Provide the [X, Y] coordinate of the cell's center where the given text is located.  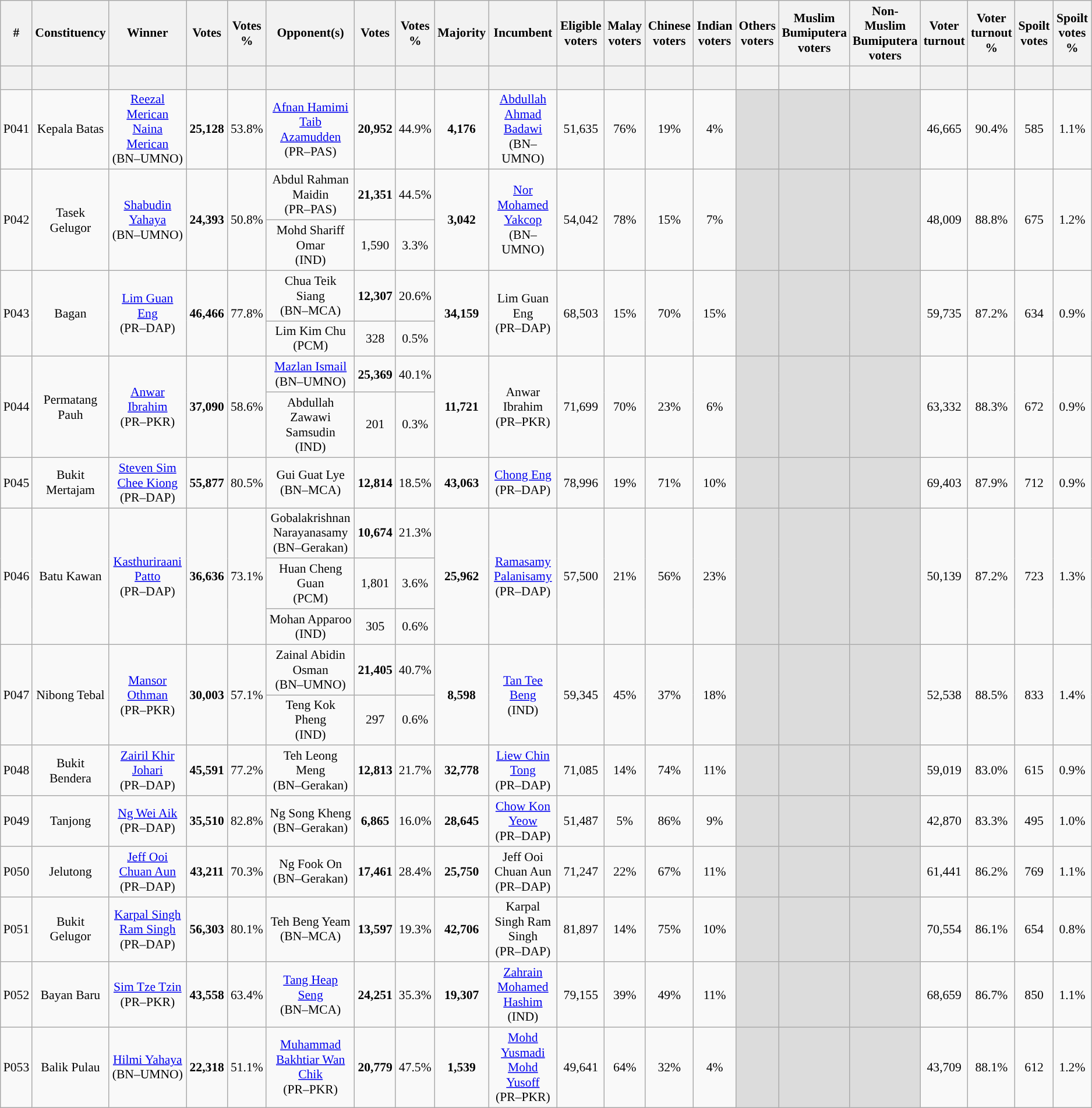
Mohd Yusmadi Mohd Yusoff(PR–PKR) [523, 1068]
Incumbent [523, 33]
12,813 [375, 771]
70.3% [247, 871]
25,962 [461, 576]
# [16, 33]
19.3% [415, 929]
495 [1034, 821]
57.1% [247, 694]
51,635 [581, 129]
6% [715, 407]
Zainal Abidin Osman(BN–UMNO) [310, 670]
22% [625, 871]
769 [1034, 871]
13,597 [375, 929]
Abdullah Ahmad Badawi(BN–UMNO) [523, 129]
21,405 [375, 670]
63.4% [247, 995]
55,877 [207, 482]
7% [715, 220]
43,709 [945, 1068]
Zahrain Mohamed Hashim(IND) [523, 995]
297 [375, 720]
88.8% [991, 220]
20.6% [415, 296]
12,814 [375, 482]
46,466 [207, 313]
Teh Leong Meng(BN–Gerakan) [310, 771]
Tasek Gelugor [70, 220]
1,590 [375, 246]
18% [715, 694]
Tang Heap Seng(BN–MCA) [310, 995]
24,251 [375, 995]
81,897 [581, 929]
Nibong Tebal [70, 694]
Gui Guat Lye(BN–MCA) [310, 482]
328 [375, 339]
634 [1034, 313]
654 [1034, 929]
Abdullah Zawawi Samsudin(IND) [310, 425]
P050 [16, 871]
59,735 [945, 313]
86.2% [991, 871]
Balik Pulau [70, 1068]
305 [375, 627]
Eligible voters [581, 33]
1.4% [1072, 694]
67% [670, 871]
18.5% [415, 482]
79,155 [581, 995]
Huan Cheng Guan(PCM) [310, 584]
28,645 [461, 821]
Mohan Apparoo(IND) [310, 627]
Lim Kim Chu(PCM) [310, 339]
P041 [16, 129]
Bagan [70, 313]
76% [625, 129]
77.8% [247, 313]
Permatang Pauh [70, 407]
43,558 [207, 995]
712 [1034, 482]
P043 [16, 313]
Gobalakrishnan Narayanasamy(BN–Gerakan) [310, 534]
Liew Chin Tong(PR–DAP) [523, 771]
Sim Tze Tzin(PR–PKR) [148, 995]
Majority [461, 33]
P049 [16, 821]
34,159 [461, 313]
21,351 [375, 195]
4,176 [461, 129]
0.8% [1072, 929]
25,128 [207, 129]
612 [1034, 1068]
59,345 [581, 694]
Tan Tee Beng(IND) [523, 694]
20,952 [375, 129]
57,500 [581, 576]
44.5% [415, 195]
53.8% [247, 129]
Ramasamy Palanisamy(PR–DAP) [523, 576]
51.1% [247, 1068]
6,865 [375, 821]
35.3% [415, 995]
Indian voters [715, 33]
Winner [148, 33]
86.7% [991, 995]
71,699 [581, 407]
68,659 [945, 995]
50.8% [247, 220]
88.3% [991, 407]
201 [375, 425]
3.3% [415, 246]
1.0% [1072, 821]
P052 [16, 995]
49,641 [581, 1068]
21.7% [415, 771]
Muslim Bumiputera voters [814, 33]
82.8% [247, 821]
86% [670, 821]
43,211 [207, 871]
80.1% [247, 929]
42,706 [461, 929]
43,063 [461, 482]
Chong Eng(PR–DAP) [523, 482]
28.4% [415, 871]
37% [670, 694]
39% [625, 995]
40.1% [415, 374]
Voter turnout % [991, 33]
Chow Kon Yeow(PR–DAP) [523, 821]
90.4% [991, 129]
20,779 [375, 1068]
P047 [16, 694]
P046 [16, 576]
Ng Fook On(BN–Gerakan) [310, 871]
615 [1034, 771]
1.3% [1072, 576]
Bukit Bendera [70, 771]
833 [1034, 694]
585 [1034, 129]
54,042 [581, 220]
Chua Teik Siang(BN–MCA) [310, 296]
74% [670, 771]
Bukit Mertajam [70, 482]
21% [625, 576]
71,085 [581, 771]
Jelutong [70, 871]
Voter turnout [945, 33]
80.5% [247, 482]
21.3% [415, 534]
77.2% [247, 771]
Non-Muslim Bumiputera voters [885, 33]
78,996 [581, 482]
45,591 [207, 771]
36,636 [207, 576]
Chinese voters [670, 33]
Zairil Khir Johari(PR–DAP) [148, 771]
16.0% [415, 821]
50,139 [945, 576]
Kepala Batas [70, 129]
71,247 [581, 871]
Constituency [70, 33]
73.1% [247, 576]
Spoilt votes % [1072, 33]
58.6% [247, 407]
75% [670, 929]
51,487 [581, 821]
25,369 [375, 374]
52,538 [945, 694]
32,778 [461, 771]
P053 [16, 1068]
Steven Sim Chee Kiong(PR–DAP) [148, 482]
3,042 [461, 220]
22,318 [207, 1068]
0.5% [415, 339]
24,393 [207, 220]
64% [625, 1068]
83.3% [991, 821]
37,090 [207, 407]
Ng Wei Aik(PR–DAP) [148, 821]
88.1% [991, 1068]
Reezal Merican Naina Merican(BN–UMNO) [148, 129]
17,461 [375, 871]
P042 [16, 220]
61,441 [945, 871]
Abdul Rahman Maidin(PR–PAS) [310, 195]
Ng Song Kheng(BN–Gerakan) [310, 821]
25,750 [461, 871]
10,674 [375, 534]
Muhammad Bakhtiar Wan Chik(PR–PKR) [310, 1068]
86.1% [991, 929]
83.0% [991, 771]
32% [670, 1068]
69,403 [945, 482]
Tanjong [70, 821]
Mansor Othman(PR–PKR) [148, 694]
40.7% [415, 670]
9% [715, 821]
Shabudin Yahaya(BN–UMNO) [148, 220]
Malay voters [625, 33]
44.9% [415, 129]
48,009 [945, 220]
Teng Kok Pheng(IND) [310, 720]
P051 [16, 929]
723 [1034, 576]
Mohd Shariff Omar(IND) [310, 246]
71% [670, 482]
Hilmi Yahaya(BN–UMNO) [148, 1068]
87.9% [991, 482]
30,003 [207, 694]
3.6% [415, 584]
68,503 [581, 313]
Bukit Gelugor [70, 929]
0.3% [415, 425]
Mazlan Ismail(BN–UMNO) [310, 374]
88.5% [991, 694]
45% [625, 694]
P048 [16, 771]
675 [1034, 220]
P044 [16, 407]
70,554 [945, 929]
56,303 [207, 929]
46,665 [945, 129]
Batu Kawan [70, 576]
35,510 [207, 821]
56% [670, 576]
Opponent(s) [310, 33]
1,539 [461, 1068]
Others voters [757, 33]
78% [625, 220]
63,332 [945, 407]
Afnan Hamimi Taib Azamudden(PR–PAS) [310, 129]
47.5% [415, 1068]
Teh Beng Yeam(BN–MCA) [310, 929]
11,721 [461, 407]
850 [1034, 995]
1,801 [375, 584]
12,307 [375, 296]
59,019 [945, 771]
49% [670, 995]
Kasthuriraani Patto(PR–DAP) [148, 576]
5% [625, 821]
Spoilt votes [1034, 33]
P045 [16, 482]
42,870 [945, 821]
Nor Mohamed Yakcop(BN–UMNO) [523, 220]
8,598 [461, 694]
672 [1034, 407]
Bayan Baru [70, 995]
19,307 [461, 995]
